Provide the [X, Y] coordinate of the cell's center where the given text is located.  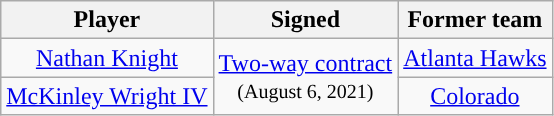
McKinley Wright IV [107, 96]
Player [107, 20]
Nathan Knight [107, 58]
Two-way contract(August 6, 2021) [306, 77]
Former team [475, 20]
Signed [306, 20]
Atlanta Hawks [475, 58]
Colorado [475, 96]
